Find where the given text appears and provide that cell's center as (X, Y) coordinate. 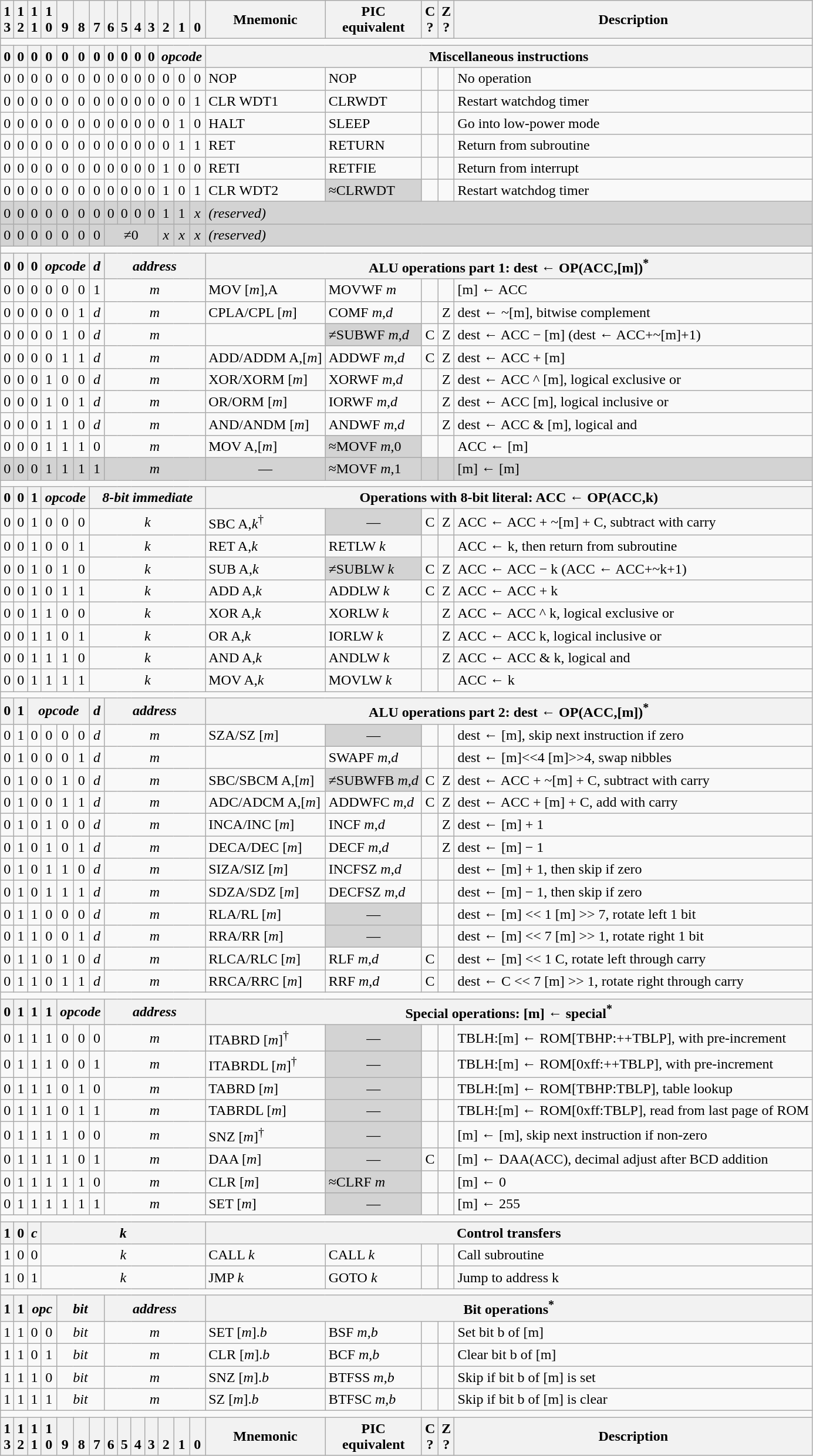
IORLW k (373, 636)
ACC ← k, then return from subroutine (633, 546)
XORWF m,d (373, 379)
AND/ANDM [m] (265, 424)
dest ← [m] − 1 (633, 847)
BTFSC m,b (373, 1400)
dest ← ~[m], bitwise complement (633, 312)
dest ← [m] << 7 [m] >> 1, rotate right 1 bit (633, 936)
DECF m,d (373, 847)
SDZA/SDZ [m] (265, 892)
MOVLW k (373, 680)
c (34, 1233)
≠SUBWF m,d (373, 335)
CLR [m] (265, 1182)
ITABRDL [m]† (265, 1064)
COMF m,d (373, 312)
ADD/ADDM A,[m] (265, 357)
dest ← [m] + 1 (633, 825)
XOR A,k (265, 613)
ADDLW k (373, 591)
XOR/XORM [m] (265, 379)
CLR WDT1 (265, 101)
≈CLRF m (373, 1182)
SZA/SZ [m] (265, 735)
Miscellaneous instructions (509, 56)
Jump to address k (633, 1278)
[m] ← [m] (633, 469)
TBLH:[m] ← ROM[0xff:++TBLP], with pre-increment (633, 1064)
TBLH:[m] ← ROM[TBHP:TBLP], table lookup (633, 1088)
TABRDL [m] (265, 1111)
RLA/RL [m] (265, 914)
Set bit b of [m] (633, 1333)
INCF m,d (373, 825)
Return from subroutine (633, 146)
HALT (265, 123)
SNZ [m]† (265, 1135)
≠SUBWFB m,d (373, 780)
dest ← ACC ^ [m], logical exclusive or (633, 379)
RETFIE (373, 168)
dest ← [m] + 1, then skip if zero (633, 869)
dest ← C << 7 [m] >> 1, rotate right through carry (633, 981)
SET [m] (265, 1204)
CLRWDT (373, 101)
RRCA/RRC [m] (265, 981)
ADDWF m,d (373, 357)
MOV A,[m] (265, 446)
Call subroutine (633, 1255)
CLR [m].b (265, 1355)
ADDWFC m,d (373, 803)
RET A,k (265, 546)
DECA/DEC [m] (265, 847)
TBLH:[m] ← ROM[TBHP:++TBLP], with pre-increment (633, 1038)
JMP k (265, 1278)
ITABRD [m]† (265, 1038)
Control transfers (509, 1233)
ACC ← k (633, 680)
Bit operations* (509, 1308)
INCA/INC [m] (265, 825)
ALU operations part 2: dest ← OP(ACC,[m])* (509, 712)
Skip if bit b of [m] is clear (633, 1400)
≈MOVF m,1 (373, 469)
Clear bit b of [m] (633, 1355)
RLF m,d (373, 959)
Return from interrupt (633, 168)
ACC ← ACC + ~[m] + C, subtract with carry (633, 523)
MOV [m],A (265, 290)
SIZA/SIZ [m] (265, 869)
MOVWF m (373, 290)
XORLW k (373, 613)
No operation (633, 79)
TBLH:[m] ← ROM[0xff:TBLP], read from last page of ROM (633, 1111)
ALU operations part 1: dest ← OP(ACC,[m])* (509, 265)
SET [m].b (265, 1333)
CPLA/CPL [m] (265, 312)
ADD A,k (265, 591)
dest ← ACC + [m] + C, add with carry (633, 803)
[m] ← 0 (633, 1182)
INCFSZ m,d (373, 869)
SZ [m].b (265, 1400)
RETI (265, 168)
DAA [m] (265, 1160)
[m] ← [m], skip next instruction if non-zero (633, 1135)
SBC A,k† (265, 523)
ACC ← ACC ^ k, logical exclusive or (633, 613)
MOV A,k (265, 680)
BTFSS m,b (373, 1377)
SUB A,k (265, 568)
Special operations: [m] ← special* (509, 1012)
dest ← [m] << 1 C, rotate left through carry (633, 959)
8-bit immediate (148, 498)
RET (265, 146)
RRF m,d (373, 981)
Skip if bit b of [m] is set (633, 1377)
DECFSZ m,d (373, 892)
RRA/RR [m] (265, 936)
≈CLRWDT (373, 190)
RLCA/RLC [m] (265, 959)
AND A,k (265, 658)
ACC ← [m] (633, 446)
BCF m,b (373, 1355)
CLR WDT2 (265, 190)
GOTO k (373, 1278)
ADC/ADCM A,[m] (265, 803)
Go into low-power mode (633, 123)
opc (42, 1308)
dest ← ACC − [m] (dest ← ACC+~[m]+1) (633, 335)
dest ← [m]<<4 [m]>>4, swap nibbles (633, 757)
dest ← [m], skip next instruction if zero (633, 735)
dest ← [m] − 1, then skip if zero (633, 892)
≈MOVF m,0 (373, 446)
dest ← ACC + ~[m] + C, subtract with carry (633, 780)
ANDLW k (373, 658)
SNZ [m].b (265, 1377)
ANDWF m,d (373, 424)
≠0 (131, 235)
OR A,k (265, 636)
≠SUBLW k (373, 568)
BSF m,b (373, 1333)
dest ← ACC & [m], logical and (633, 424)
IORWF m,d (373, 402)
RETURN (373, 146)
ACC ← ACC k, logical inclusive or (633, 636)
ACC ← ACC + k (633, 591)
TABRD [m] (265, 1088)
ACC ← ACC & k, logical and (633, 658)
dest ← ACC + [m] (633, 357)
[m] ← DAA(ACC), decimal adjust after BCD addition (633, 1160)
SWAPF m,d (373, 757)
dest ← ACC [m], logical inclusive or (633, 402)
dest ← [m] << 1 [m] >> 7, rotate left 1 bit (633, 914)
SBC/SBCM A,[m] (265, 780)
ACC ← ACC − k (ACC ← ACC+~k+1) (633, 568)
[m] ← ACC (633, 290)
Operations with 8-bit literal: ACC ← OP(ACC,k) (509, 498)
SLEEP (373, 123)
[m] ← 255 (633, 1204)
RETLW k (373, 546)
OR/ORM [m] (265, 402)
